Return the [x, y] coordinate for the center point of the cell that contains the specified text.  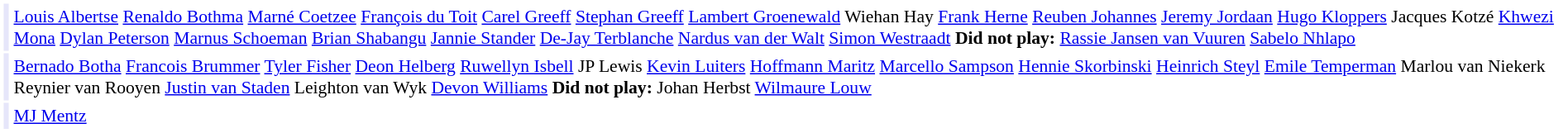
MJ Mentz [788, 116]
